Output the [x, y] coordinate of the center of the cell containing the given text.  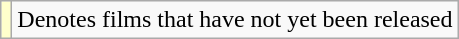
Denotes films that have not yet been released [235, 20]
